For the text-containing cell, return its midpoint in [x, y] coordinate format. 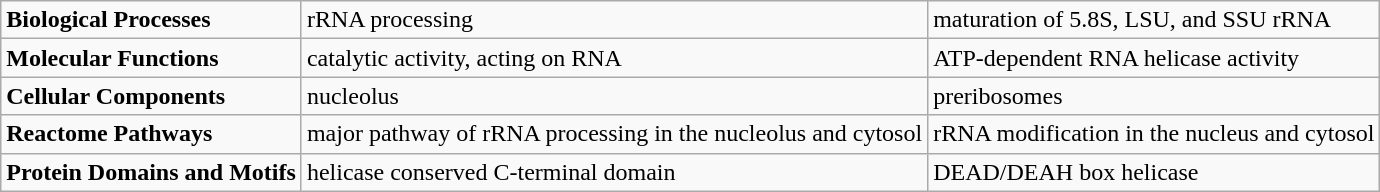
maturation of 5.8S, LSU, and SSU rRNA [1154, 20]
Reactome Pathways [152, 134]
preribosomes [1154, 96]
DEAD/DEAH box helicase [1154, 172]
Cellular Components [152, 96]
rRNA modification in the nucleus and cytosol [1154, 134]
ATP-dependent RNA helicase activity [1154, 58]
helicase conserved C-terminal domain [614, 172]
Protein Domains and Motifs [152, 172]
rRNA processing [614, 20]
Molecular Functions [152, 58]
Biological Processes [152, 20]
major pathway of rRNA processing in the nucleolus and cytosol [614, 134]
catalytic activity, acting on RNA [614, 58]
nucleolus [614, 96]
